Locate the cell with the specified text and output its (X, Y) center coordinate. 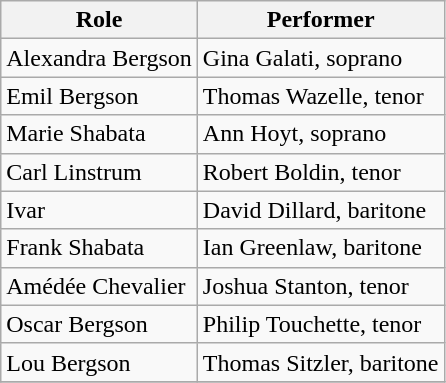
Ann Hoyt, soprano (320, 134)
Philip Touchette, tenor (320, 324)
Robert Boldin, tenor (320, 172)
Alexandra Bergson (100, 58)
Ian Greenlaw, baritone (320, 248)
Gina Galati, soprano (320, 58)
Emil Bergson (100, 96)
Ivar (100, 210)
Joshua Stanton, tenor (320, 286)
Oscar Bergson (100, 324)
Thomas Sitzler, baritone (320, 362)
Marie Shabata (100, 134)
David Dillard, baritone (320, 210)
Performer (320, 20)
Carl Linstrum (100, 172)
Lou Bergson (100, 362)
Frank Shabata (100, 248)
Role (100, 20)
Thomas Wazelle, tenor (320, 96)
Amédée Chevalier (100, 286)
